For the text-containing cell, return its midpoint in (X, Y) coordinate format. 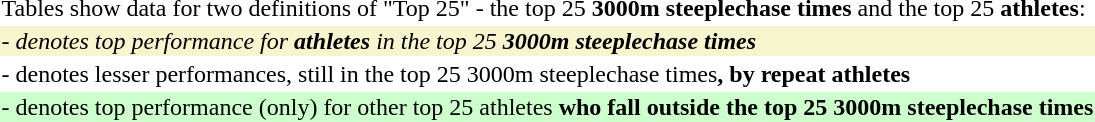
- denotes top performance (only) for other top 25 athletes who fall outside the top 25 3000m steeplechase times (548, 107)
- denotes lesser performances, still in the top 25 3000m steeplechase times, by repeat athletes (548, 74)
- denotes top performance for athletes in the top 25 3000m steeplechase times (548, 41)
